Scan for the cell matching the given text and deliver its [x, y] coordinate at center. 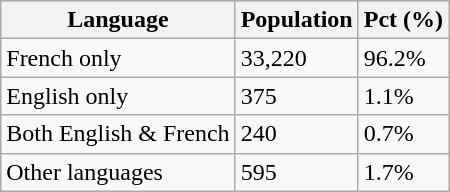
Population [296, 20]
English only [118, 96]
595 [296, 172]
375 [296, 96]
33,220 [296, 58]
French only [118, 58]
1.7% [403, 172]
Pct (%) [403, 20]
Other languages [118, 172]
Language [118, 20]
0.7% [403, 134]
240 [296, 134]
96.2% [403, 58]
1.1% [403, 96]
Both English & French [118, 134]
